Provide the (X, Y) coordinate of the cell's center where the given text is located.  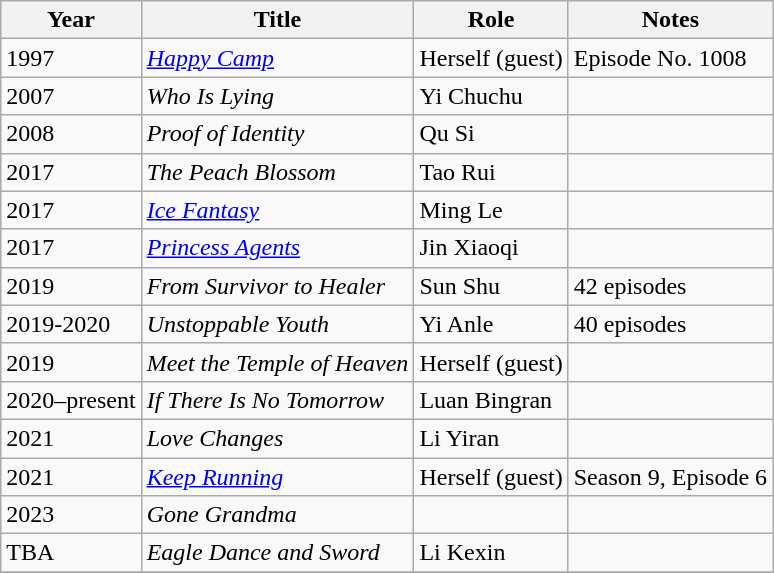
From Survivor to Healer (278, 286)
Year (71, 20)
Yi Chuchu (491, 96)
2019-2020 (71, 324)
Princess Agents (278, 248)
1997 (71, 58)
42 episodes (670, 286)
2008 (71, 134)
Who Is Lying (278, 96)
Season 9, Episode 6 (670, 477)
2023 (71, 515)
Happy Camp (278, 58)
Role (491, 20)
Luan Bingran (491, 400)
2020–present (71, 400)
Proof of Identity (278, 134)
Sun Shu (491, 286)
Jin Xiaoqi (491, 248)
TBA (71, 553)
Unstoppable Youth (278, 324)
Tao Rui (491, 172)
Qu Si (491, 134)
Meet the Temple of Heaven (278, 362)
Gone Grandma (278, 515)
Episode No. 1008 (670, 58)
2007 (71, 96)
40 episodes (670, 324)
Ming Le (491, 210)
Li Kexin (491, 553)
Love Changes (278, 438)
Yi Anle (491, 324)
Eagle Dance and Sword (278, 553)
Notes (670, 20)
The Peach Blossom (278, 172)
Ice Fantasy (278, 210)
If There Is No Tomorrow (278, 400)
Title (278, 20)
Li Yiran (491, 438)
Keep Running (278, 477)
